Output the [x, y] coordinate of the center of the cell containing the given text.  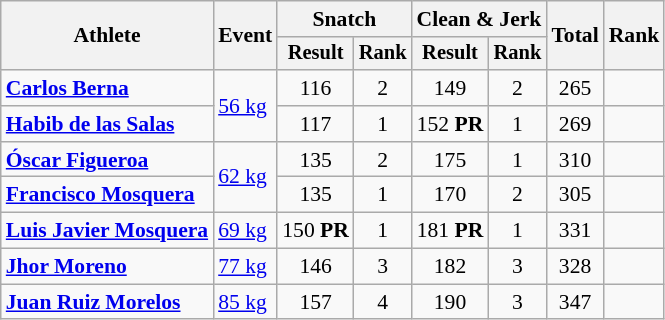
117 [316, 124]
157 [316, 302]
310 [574, 160]
190 [450, 302]
62 kg [245, 178]
152 PR [450, 124]
85 kg [245, 302]
Jhor Moreno [107, 267]
328 [574, 267]
Francisco Mosquera [107, 195]
182 [450, 267]
Carlos Berna [107, 88]
Luis Javier Mosquera [107, 231]
Juan Ruiz Morelos [107, 302]
150 PR [316, 231]
Total [574, 36]
Snatch [344, 19]
4 [383, 302]
331 [574, 231]
305 [574, 195]
347 [574, 302]
69 kg [245, 231]
269 [574, 124]
Event [245, 36]
116 [316, 88]
Clean & Jerk [480, 19]
175 [450, 160]
146 [316, 267]
181 PR [450, 231]
170 [450, 195]
265 [574, 88]
56 kg [245, 106]
Athlete [107, 36]
149 [450, 88]
Óscar Figueroa [107, 160]
77 kg [245, 267]
Habib de las Salas [107, 124]
